Capture the cell that displays the provided text and extract its (x, y) central coordinate. 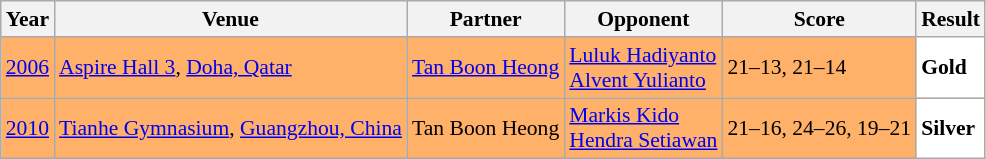
Aspire Hall 3, Doha, Qatar (230, 68)
Silver (950, 128)
Opponent (643, 19)
2010 (28, 128)
Result (950, 19)
Markis Kido Hendra Setiawan (643, 128)
2006 (28, 68)
Score (819, 19)
Luluk Hadiyanto Alvent Yulianto (643, 68)
Gold (950, 68)
Venue (230, 19)
Partner (486, 19)
Year (28, 19)
21–13, 21–14 (819, 68)
Tianhe Gymnasium, Guangzhou, China (230, 128)
21–16, 24–26, 19–21 (819, 128)
